Identify which cell holds the provided text, then report its [X, Y] central coordinate. 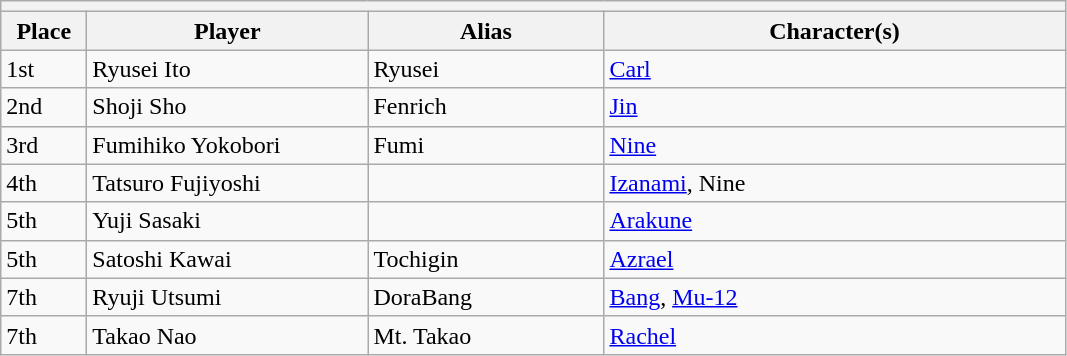
Fumihiko Yokobori [228, 145]
Player [228, 31]
2nd [44, 107]
1st [44, 69]
Satoshi Kawai [228, 259]
4th [44, 183]
Rachel [834, 335]
Character(s) [834, 31]
Ryusei Ito [228, 69]
Arakune [834, 221]
Azrael [834, 259]
3rd [44, 145]
Takao Nao [228, 335]
Shoji Sho [228, 107]
Jin [834, 107]
Mt. Takao [486, 335]
Fenrich [486, 107]
Yuji Sasaki [228, 221]
Tochigin [486, 259]
Ryusei [486, 69]
Tatsuro Fujiyoshi [228, 183]
DoraBang [486, 297]
Fumi [486, 145]
Izanami, Nine [834, 183]
Alias [486, 31]
Place [44, 31]
Ryuji Utsumi [228, 297]
Carl [834, 69]
Nine [834, 145]
Bang, Mu-12 [834, 297]
